Capture the cell that displays the provided text and extract its [X, Y] central coordinate. 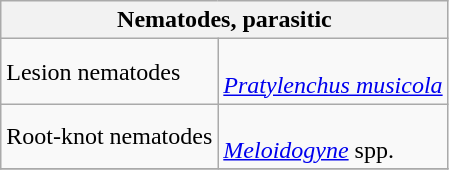
Meloidogyne spp. [333, 136]
Pratylenchus musicola [333, 72]
Nematodes, parasitic [224, 20]
Root-knot nematodes [110, 136]
Lesion nematodes [110, 72]
